Locate the cell with the specified text and output its [X, Y] center coordinate. 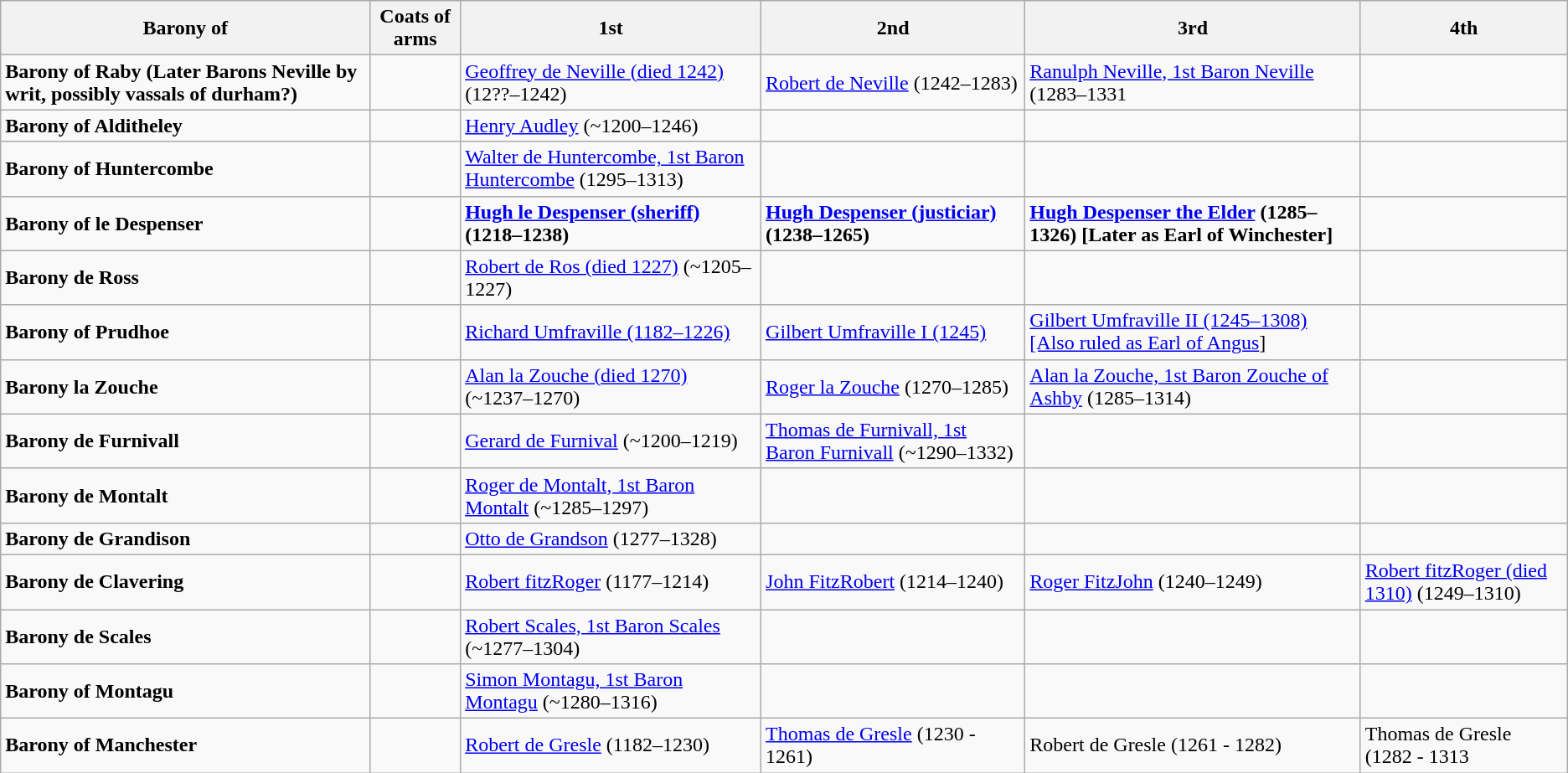
Robert de Gresle (1182–1230) [611, 745]
Coats of arms [415, 28]
John FitzRobert (1214–1240) [893, 581]
2nd [893, 28]
Barony la Zouche [186, 387]
Simon Montagu, 1st Baron Montagu (~1280–1316) [611, 692]
Thomas de Furnivall, 1st Baron Furnivall (~1290–1332) [893, 441]
Gilbert Umfraville II (1245–1308) [Also ruled as Earl of Angus] [1193, 332]
Barony de Furnivall [186, 441]
Walter de Huntercombe, 1st Baron Huntercombe (1295–1313) [611, 169]
Richard Umfraville (1182–1226) [611, 332]
Barony of Manchester [186, 745]
Ranulph Neville, 1st Baron Neville (1283–1331 [1193, 82]
Barony of Raby (Later Barons Neville by writ, possibly vassals of durham?) [186, 82]
Barony de Ross [186, 278]
Barony of [186, 28]
Alan la Zouche, 1st Baron Zouche of Ashby (1285–1314) [1193, 387]
Robert fitzRoger (1177–1214) [611, 581]
Roger la Zouche (1270–1285) [893, 387]
Robert de Gresle (1261 - 1282) [1193, 745]
Thomas de Gresle (1230 - 1261) [893, 745]
Barony of Alditheley [186, 126]
Alan la Zouche (died 1270) (~1237–1270) [611, 387]
Gerard de Furnival (~1200–1219) [611, 441]
Roger de Montalt, 1st Baron Montalt (~1285–1297) [611, 496]
Barony of Huntercombe [186, 169]
Thomas de Gresle (1282 - 1313 [1464, 745]
Robert Scales, 1st Baron Scales (~1277–1304) [611, 636]
Robert fitzRoger (died 1310) (1249–1310) [1464, 581]
Barony de Clavering [186, 581]
Roger FitzJohn (1240–1249) [1193, 581]
Barony of le Despenser [186, 223]
3rd [1193, 28]
Barony de Montalt [186, 496]
Gilbert Umfraville I (1245) [893, 332]
Henry Audley (~1200–1246) [611, 126]
Barony de Scales [186, 636]
1st [611, 28]
Otto de Grandson (1277–1328) [611, 539]
Robert de Neville (1242–1283) [893, 82]
Barony de Grandison [186, 539]
Robert de Ros (died 1227) (~1205–1227) [611, 278]
Hugh Despenser the Elder (1285–1326) [Later as Earl of Winchester] [1193, 223]
4th [1464, 28]
Geoffrey de Neville (died 1242) (12??–1242) [611, 82]
Hugh Despenser (justiciar) (1238–1265) [893, 223]
Barony of Montagu [186, 692]
Hugh le Despenser (sheriff) (1218–1238) [611, 223]
Barony of Prudhoe [186, 332]
